For the text-containing cell, return its midpoint in [x, y] coordinate format. 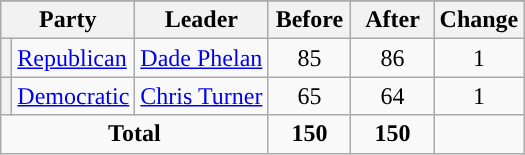
Total [134, 134]
Change [479, 20]
Republican [74, 58]
65 [310, 96]
Dade Phelan [202, 58]
Chris Turner [202, 96]
64 [392, 96]
Before [310, 20]
Democratic [74, 96]
Party [68, 20]
After [392, 20]
Leader [202, 20]
86 [392, 58]
85 [310, 58]
